Pinpoint the cell where the given text exists, returning its [X, Y] midpoint coordinate. 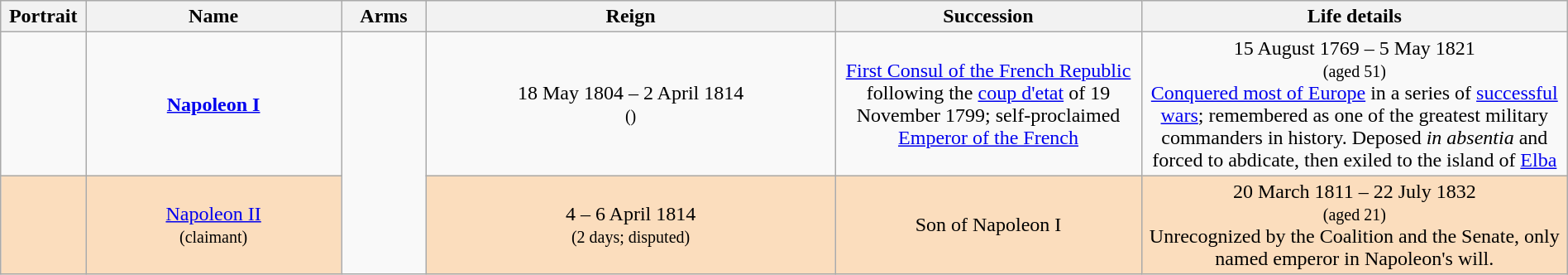
Name [213, 17]
Napoleon I [213, 104]
Arms [384, 17]
Reign [630, 17]
20 March 1811 – 22 July 1832(aged 21)Unrecognized by the Coalition and the Senate, only named emperor in Napoleon's will. [1355, 225]
4 – 6 April 1814(2 days; disputed) [630, 225]
Napoleon II(claimant) [213, 225]
Life details [1355, 17]
18 May 1804 – 2 April 1814() [630, 104]
Succession [989, 17]
Son of Napoleon I [989, 225]
First Consul of the French Republic following the coup d'etat of 19 November 1799; self-proclaimed Emperor of the French [989, 104]
Portrait [43, 17]
